Determine the [X, Y] coordinate at the center of the cell enclosing the given text.  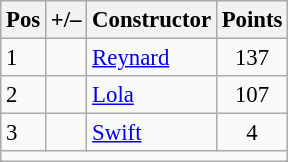
Points [252, 20]
107 [252, 95]
1 [24, 58]
Pos [24, 20]
Lola [152, 95]
Constructor [152, 20]
Swift [152, 133]
4 [252, 133]
2 [24, 95]
+/– [66, 20]
3 [24, 133]
137 [252, 58]
Reynard [152, 58]
